Identify which cell holds the provided text, then report its [X, Y] central coordinate. 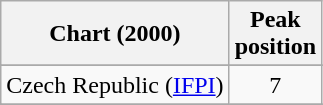
Peakposition [275, 34]
Chart (2000) [115, 34]
7 [275, 85]
Czech Republic (IFPI) [115, 85]
